From the cell containing the given text, extract its center point as (x, y) coordinate. 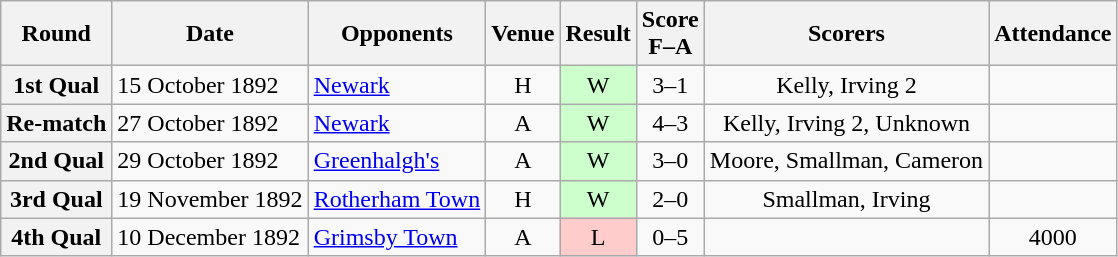
3–1 (670, 85)
2–0 (670, 199)
Venue (523, 34)
Re-match (56, 123)
27 October 1892 (210, 123)
15 October 1892 (210, 85)
Round (56, 34)
19 November 1892 (210, 199)
Smallman, Irving (846, 199)
0–5 (670, 237)
3–0 (670, 161)
10 December 1892 (210, 237)
Attendance (1053, 34)
Rotherham Town (397, 199)
Kelly, Irving 2 (846, 85)
4–3 (670, 123)
Date (210, 34)
Greenhalgh's (397, 161)
Scorers (846, 34)
2nd Qual (56, 161)
1st Qual (56, 85)
Moore, Smallman, Cameron (846, 161)
4000 (1053, 237)
ScoreF–A (670, 34)
Opponents (397, 34)
29 October 1892 (210, 161)
4th Qual (56, 237)
Kelly, Irving 2, Unknown (846, 123)
Result (598, 34)
Grimsby Town (397, 237)
L (598, 237)
3rd Qual (56, 199)
